Provide the (x, y) coordinate of the cell's center where the given text is located.  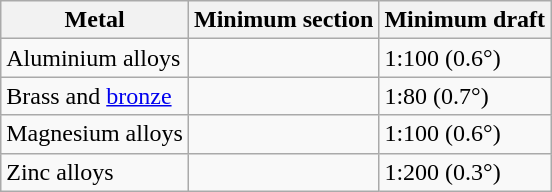
Minimum draft (465, 20)
Brass and bronze (95, 96)
Metal (95, 20)
Aluminium alloys (95, 58)
Minimum section (283, 20)
1:200 (0.3°) (465, 172)
Magnesium alloys (95, 134)
1:80 (0.7°) (465, 96)
Zinc alloys (95, 172)
